Provide the [x, y] coordinate of the cell's center where the given text is located.  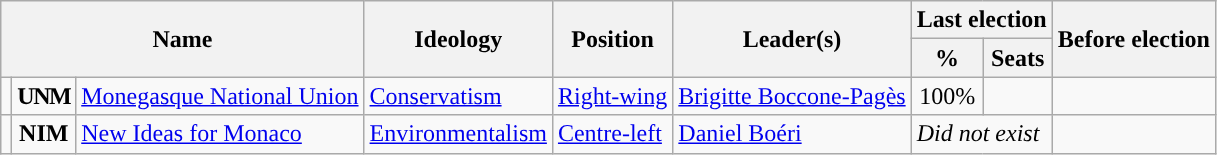
Daniel Boéri [792, 134]
Conservatism [458, 96]
UNM [44, 96]
Environmentalism [458, 134]
Right-wing [612, 96]
Last election [982, 20]
Centre-left [612, 134]
Before election [1134, 39]
Brigitte Boccone-Pagès [792, 96]
Leader(s) [792, 39]
100% [947, 96]
Did not exist [982, 134]
Ideology [458, 39]
% [947, 58]
Position [612, 39]
Monegasque National Union [220, 96]
Name [182, 39]
NIM [44, 134]
New Ideas for Monaco [220, 134]
Seats [1018, 58]
